Extract the [X, Y] coordinate from the center of the cell holding the provided text.  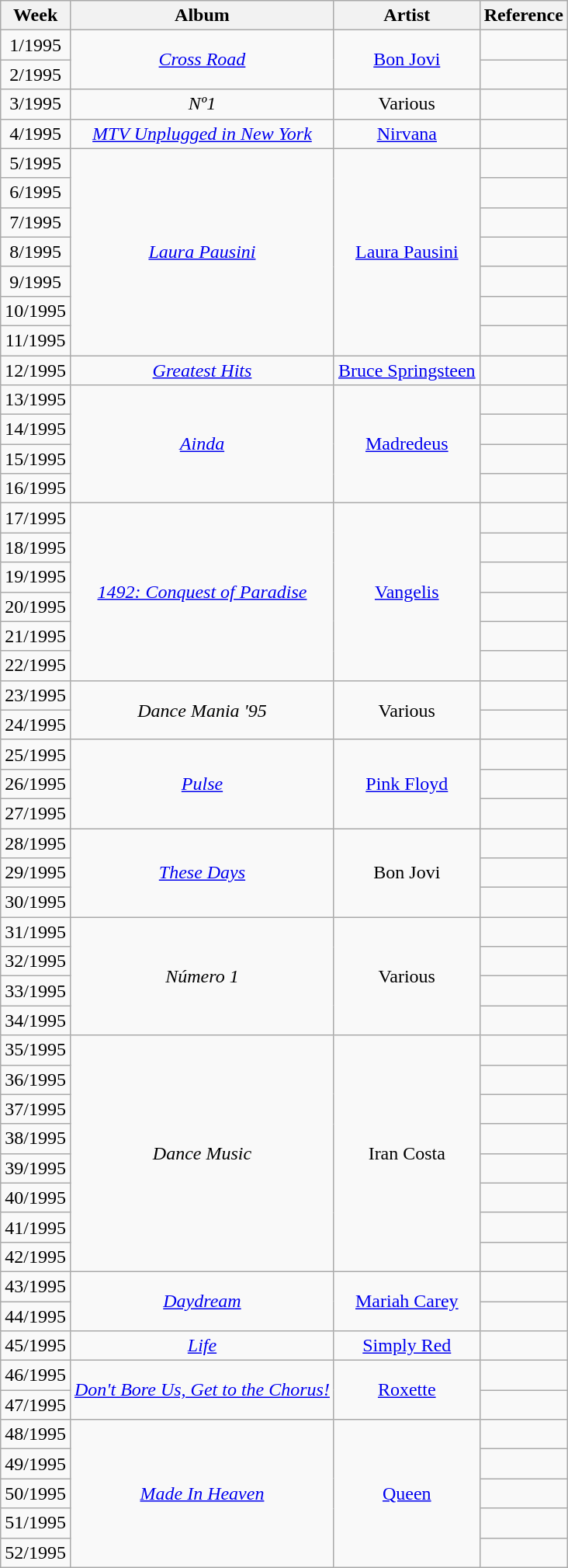
11/1995 [36, 340]
40/1995 [36, 1198]
Album [202, 16]
14/1995 [36, 429]
7/1995 [36, 222]
Queen [407, 1493]
28/1995 [36, 843]
26/1995 [36, 784]
36/1995 [36, 1080]
Artist [407, 16]
Número 1 [202, 976]
17/1995 [36, 518]
49/1995 [36, 1464]
30/1995 [36, 902]
16/1995 [36, 488]
39/1995 [36, 1168]
35/1995 [36, 1050]
19/1995 [36, 577]
10/1995 [36, 311]
Ainda [202, 444]
24/1995 [36, 725]
15/1995 [36, 459]
48/1995 [36, 1434]
Iran Costa [407, 1153]
9/1995 [36, 281]
Nº1 [202, 104]
Simply Red [407, 1346]
1492: Conquest of Paradise [202, 592]
20/1995 [36, 607]
2/1995 [36, 75]
38/1995 [36, 1139]
Daydream [202, 1301]
Bruce Springsteen [407, 370]
Reference [523, 16]
Cross Road [202, 60]
Mariah Carey [407, 1301]
37/1995 [36, 1109]
21/1995 [36, 636]
3/1995 [36, 104]
12/1995 [36, 370]
32/1995 [36, 961]
33/1995 [36, 991]
Nirvana [407, 134]
46/1995 [36, 1375]
These Days [202, 872]
Dance Mania '95 [202, 710]
51/1995 [36, 1523]
29/1995 [36, 873]
34/1995 [36, 1020]
Made In Heaven [202, 1493]
31/1995 [36, 932]
6/1995 [36, 193]
Dance Music [202, 1153]
4/1995 [36, 134]
50/1995 [36, 1493]
Pulse [202, 784]
13/1995 [36, 400]
45/1995 [36, 1346]
Don't Bore Us, Get to the Chorus! [202, 1390]
Madredeus [407, 444]
47/1995 [36, 1405]
52/1995 [36, 1552]
Vangelis [407, 592]
44/1995 [36, 1316]
Pink Floyd [407, 784]
1/1995 [36, 45]
42/1995 [36, 1257]
Week [36, 16]
5/1995 [36, 163]
43/1995 [36, 1286]
8/1995 [36, 252]
Roxette [407, 1390]
41/1995 [36, 1227]
23/1995 [36, 695]
Greatest Hits [202, 370]
18/1995 [36, 548]
27/1995 [36, 813]
25/1995 [36, 754]
Life [202, 1346]
22/1995 [36, 666]
MTV Unplugged in New York [202, 134]
